Identify which cell holds the provided text, then report its (x, y) central coordinate. 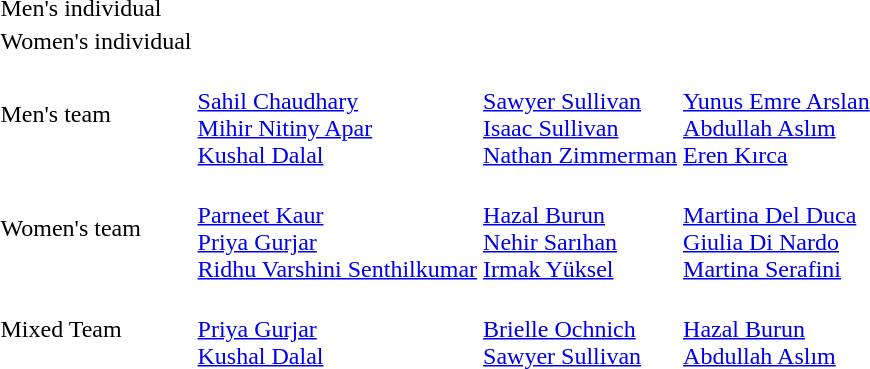
Parneet KaurPriya GurjarRidhu Varshini Senthilkumar (338, 228)
Sawyer SullivanIsaac SullivanNathan Zimmerman (580, 114)
Hazal BurunNehir SarıhanIrmak Yüksel (580, 228)
Sahil ChaudharyMihir Nitiny AparKushal Dalal (338, 114)
